Determine the (x, y) coordinate at the center of the cell enclosing the given text.  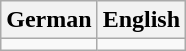
English (141, 20)
German (49, 20)
